Detect which cell encompasses the target text, then output its [x, y] center coordinate. 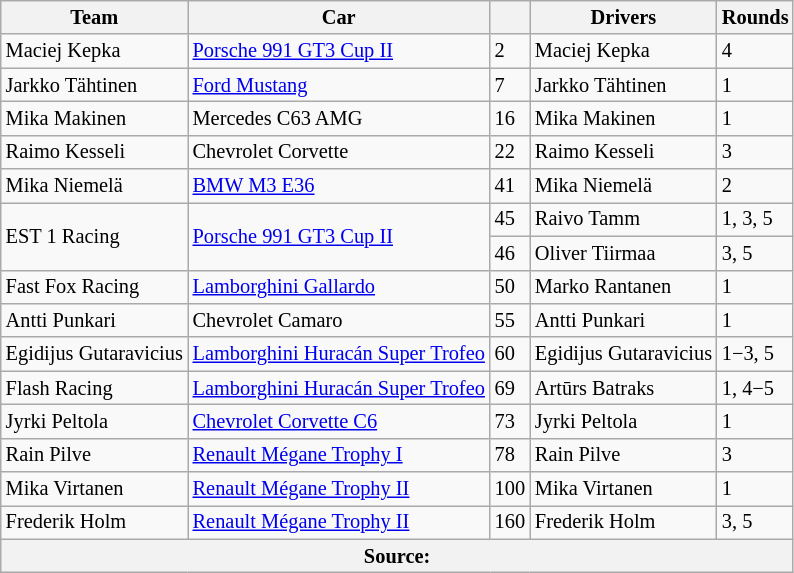
Source: [398, 556]
Flash Racing [94, 388]
Renault Mégane Trophy I [339, 455]
Ford Mustang [339, 85]
7 [510, 85]
Lamborghini Gallardo [339, 287]
Drivers [624, 17]
69 [510, 388]
45 [510, 219]
Chevrolet Corvette C6 [339, 421]
4 [756, 51]
Chevrolet Corvette [339, 152]
22 [510, 152]
Raivo Tamm [624, 219]
1, 4−5 [756, 388]
BMW M3 E36 [339, 186]
Team [94, 17]
Oliver Tiirmaa [624, 253]
Car [339, 17]
EST 1 Racing [94, 236]
41 [510, 186]
55 [510, 320]
16 [510, 118]
50 [510, 287]
78 [510, 455]
Marko Rantanen [624, 287]
100 [510, 489]
Artūrs Batraks [624, 388]
1−3, 5 [756, 354]
Mercedes C63 AMG [339, 118]
1, 3, 5 [756, 219]
73 [510, 421]
Chevrolet Camaro [339, 320]
Fast Fox Racing [94, 287]
Rounds [756, 17]
160 [510, 522]
60 [510, 354]
46 [510, 253]
